Find where the given text appears and provide that cell's center as (X, Y) coordinate. 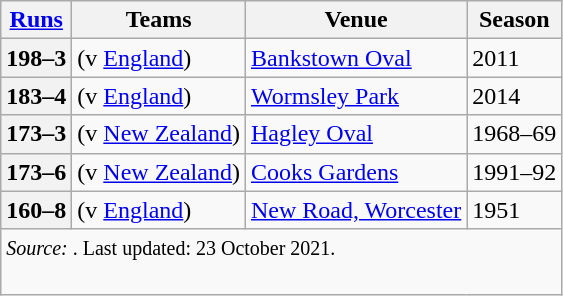
198–3 (36, 58)
Cooks Gardens (356, 172)
Bankstown Oval (356, 58)
Teams (159, 20)
183–4 (36, 96)
New Road, Worcester (356, 210)
Venue (356, 20)
173–6 (36, 172)
Source: . Last updated: 23 October 2021. (282, 262)
1951 (514, 210)
Hagley Oval (356, 134)
173–3 (36, 134)
160–8 (36, 210)
Runs (36, 20)
2014 (514, 96)
Season (514, 20)
2011 (514, 58)
1991–92 (514, 172)
1968–69 (514, 134)
Wormsley Park (356, 96)
